Return the [X, Y] coordinate for the center point of the cell that contains the specified text.  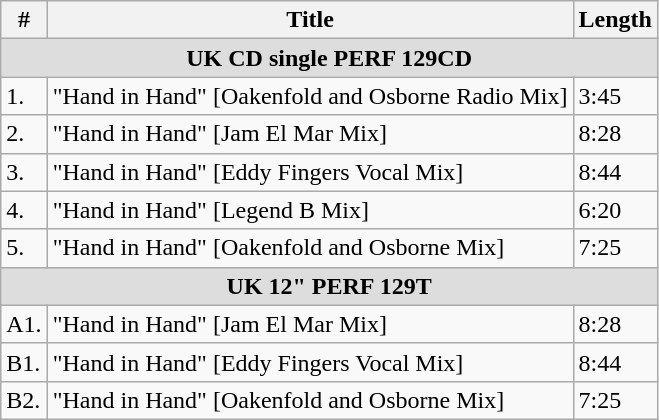
UK 12" PERF 129T [330, 286]
B2. [24, 400]
6:20 [615, 210]
"Hand in Hand" [Oakenfold and Osborne Radio Mix] [310, 96]
"Hand in Hand" [Legend B Mix] [310, 210]
Length [615, 20]
# [24, 20]
UK CD single PERF 129CD [330, 58]
4. [24, 210]
3:45 [615, 96]
A1. [24, 324]
Title [310, 20]
B1. [24, 362]
2. [24, 134]
5. [24, 248]
1. [24, 96]
3. [24, 172]
